From the cell containing the given text, extract its center point as [x, y] coordinate. 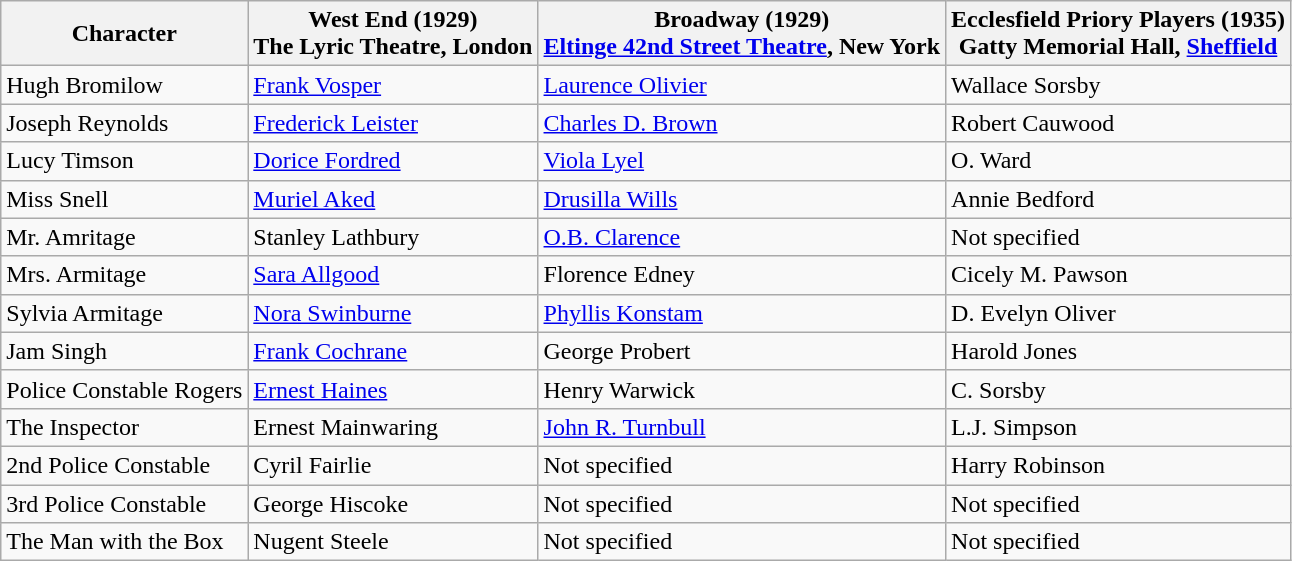
Nugent Steele [393, 542]
The Man with the Box [124, 542]
John R. Turnbull [742, 427]
Broadway (1929)Eltinge 42nd Street Theatre, New York [742, 34]
Sylvia Armitage [124, 313]
D. Evelyn Oliver [1118, 313]
Viola Lyel [742, 161]
L.J. Simpson [1118, 427]
Ecclesfield Priory Players (1935)Gatty Memorial Hall, Sheffield [1118, 34]
Laurence Olivier [742, 85]
C. Sorsby [1118, 389]
2nd Police Constable [124, 465]
Harold Jones [1118, 351]
George Probert [742, 351]
Florence Edney [742, 275]
Annie Bedford [1118, 199]
Cicely M. Pawson [1118, 275]
Jam Singh [124, 351]
Nora Swinburne [393, 313]
Robert Cauwood [1118, 123]
Police Constable Rogers [124, 389]
Frank Vosper [393, 85]
Ernest Haines [393, 389]
Wallace Sorsby [1118, 85]
Drusilla Wills [742, 199]
Mr. Amritage [124, 237]
3rd Police Constable [124, 503]
Phyllis Konstam [742, 313]
Cyril Fairlie [393, 465]
Joseph Reynolds [124, 123]
Ernest Mainwaring [393, 427]
Harry Robinson [1118, 465]
Charles D. Brown [742, 123]
Miss Snell [124, 199]
West End (1929)The Lyric Theatre, London [393, 34]
Muriel Aked [393, 199]
Dorice Fordred [393, 161]
Stanley Lathbury [393, 237]
Character [124, 34]
Sara Allgood [393, 275]
Frederick Leister [393, 123]
Frank Cochrane [393, 351]
Hugh Bromilow [124, 85]
George Hiscoke [393, 503]
Henry Warwick [742, 389]
Mrs. Armitage [124, 275]
The Inspector [124, 427]
O.B. Clarence [742, 237]
O. Ward [1118, 161]
Lucy Timson [124, 161]
